Pinpoint the cell where the given text exists, returning its (x, y) midpoint coordinate. 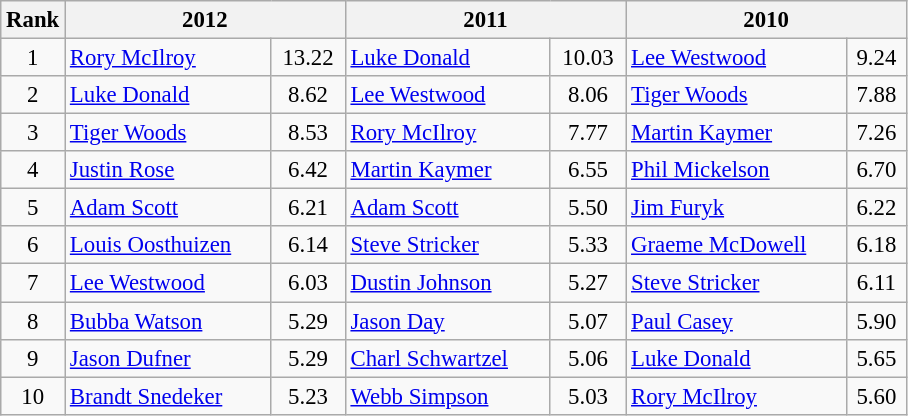
2011 (486, 20)
Rank (33, 20)
8.62 (308, 95)
9 (33, 358)
6.22 (876, 208)
6.70 (876, 170)
7.77 (588, 133)
8.06 (588, 95)
Jason Dufner (168, 358)
6.55 (588, 170)
5.33 (588, 245)
10 (33, 396)
2 (33, 95)
3 (33, 133)
Paul Casey (736, 321)
5.90 (876, 321)
Charl Schwartzel (448, 358)
6.18 (876, 245)
Jason Day (448, 321)
Phil Mickelson (736, 170)
2012 (206, 20)
Graeme McDowell (736, 245)
5.65 (876, 358)
8.53 (308, 133)
9.24 (876, 58)
Dustin Johnson (448, 283)
1 (33, 58)
Brandt Snedeker (168, 396)
5.50 (588, 208)
Louis Oosthuizen (168, 245)
5.27 (588, 283)
6.14 (308, 245)
5.06 (588, 358)
8 (33, 321)
Webb Simpson (448, 396)
5 (33, 208)
6.11 (876, 283)
5.03 (588, 396)
5.23 (308, 396)
4 (33, 170)
5.07 (588, 321)
7.88 (876, 95)
13.22 (308, 58)
5.60 (876, 396)
6.03 (308, 283)
6.21 (308, 208)
2010 (766, 20)
Justin Rose (168, 170)
Bubba Watson (168, 321)
6.42 (308, 170)
7 (33, 283)
6 (33, 245)
Jim Furyk (736, 208)
10.03 (588, 58)
7.26 (876, 133)
